Extract the (X, Y) coordinate from the center of the cell holding the provided text.  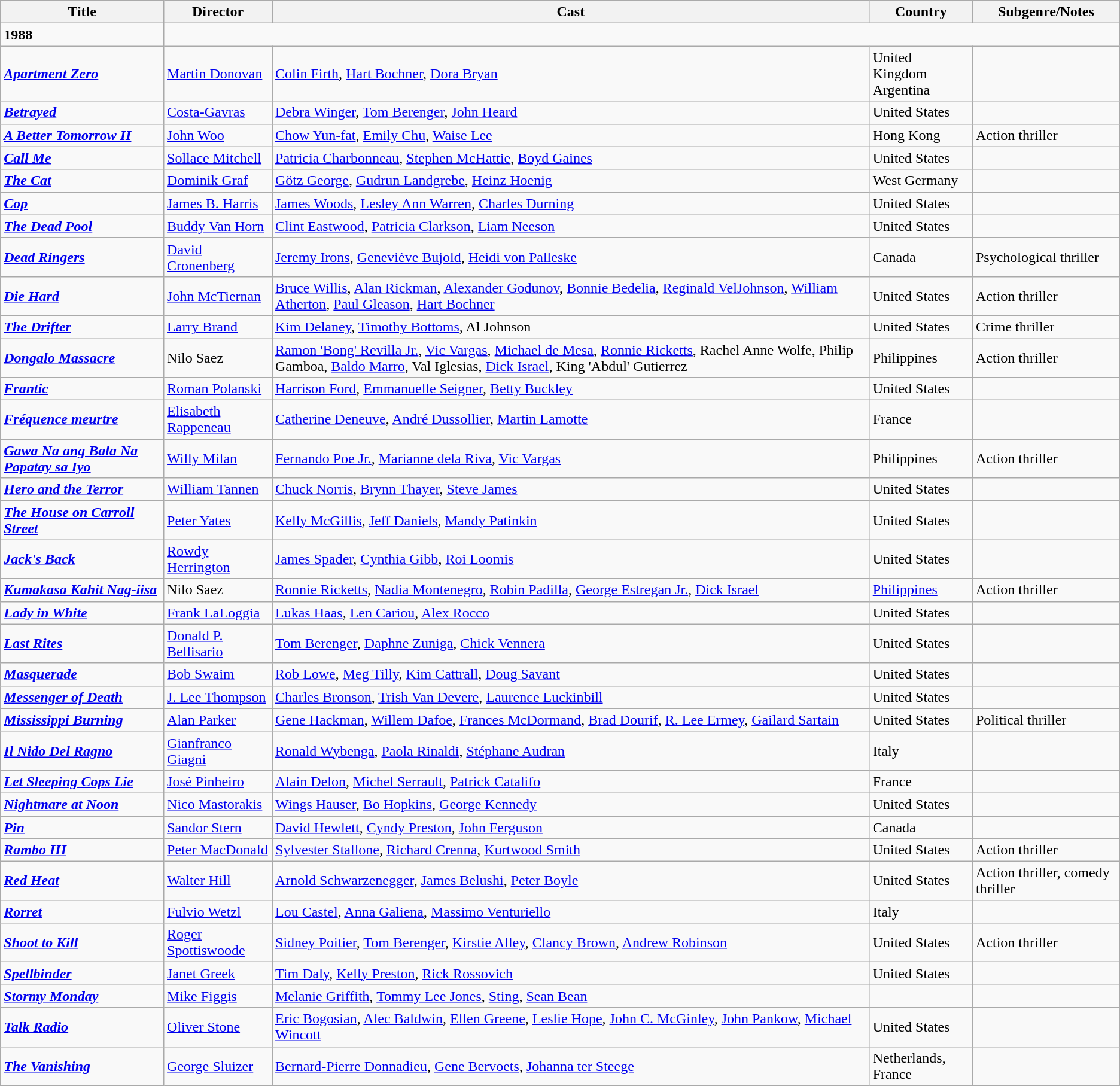
Kim Delaney, Timothy Bottoms, Al Johnson (571, 327)
Cop (83, 203)
Willy Milan (218, 458)
Buddy Van Horn (218, 226)
Larry Brand (218, 327)
Country (921, 12)
Harrison Ford, Emmanuelle Seigner, Betty Buckley (571, 389)
Sandor Stern (218, 828)
John McTiernan (218, 296)
Charles Bronson, Trish Van Devere, Laurence Luckinbill (571, 697)
Lukas Haas, Len Cariou, Alex Rocco (571, 613)
Kelly McGillis, Jeff Daniels, Mandy Patinkin (571, 521)
Wings Hauser, Bo Hopkins, George Kennedy (571, 804)
Chow Yun-fat, Emily Chu, Waise Lee (571, 135)
Götz George, Gudrun Landgrebe, Heinz Hoenig (571, 181)
George Sluizer (218, 1066)
Gianfranco Giagni (218, 750)
Die Hard (83, 296)
Patricia Charbonneau, Stephen McHattie, Boyd Gaines (571, 158)
Oliver Stone (218, 1027)
Alan Parker (218, 720)
Alain Delon, Michel Serrault, Patrick Catalifo (571, 781)
David Hewlett, Cyndy Preston, John Ferguson (571, 828)
The Drifter (83, 327)
Nightmare at Noon (83, 804)
José Pinheiro (218, 781)
Psychological thriller (1046, 257)
Il Nido Del Ragno (83, 750)
Roger Spottiswoode (218, 943)
Betrayed (83, 112)
Bernard-Pierre Donnadieu, Gene Bervoets, Johanna ter Steege (571, 1066)
Donald P. Bellisario (218, 644)
John Woo (218, 135)
Eric Bogosian, Alec Baldwin, Ellen Greene, Leslie Hope, John C. McGinley, John Pankow, Michael Wincott (571, 1027)
Lou Castel, Anna Galiena, Massimo Venturiello (571, 912)
Walter Hill (218, 881)
Colin Firth, Hart Bochner, Dora Bryan (571, 74)
Janet Greek (218, 974)
A Better Tomorrow II (83, 135)
Peter Yates (218, 521)
James Spader, Cynthia Gibb, Roi Loomis (571, 559)
1988 (83, 35)
Pin (83, 828)
Call Me (83, 158)
Messenger of Death (83, 697)
Talk Radio (83, 1027)
Roman Polanski (218, 389)
Sidney Poitier, Tom Berenger, Kirstie Alley, Clancy Brown, Andrew Robinson (571, 943)
Nico Mastorakis (218, 804)
Bob Swaim (218, 674)
Kumakasa Kahit Nag-iisa (83, 590)
West Germany (921, 181)
Frank LaLoggia (218, 613)
Costa-Gavras (218, 112)
Action thriller, comedy thriller (1046, 881)
The Cat (83, 181)
Clint Eastwood, Patricia Clarkson, Liam Neeson (571, 226)
Lady in White (83, 613)
Sylvester Stallone, Richard Crenna, Kurtwood Smith (571, 850)
Elisabeth Rappeneau (218, 420)
The House on Carroll Street (83, 521)
Melanie Griffith, Tommy Lee Jones, Sting, Sean Bean (571, 996)
Frantic (83, 389)
Dominik Graf (218, 181)
Fernando Poe Jr., Marianne dela Riva, Vic Vargas (571, 458)
Rowdy Herrington (218, 559)
Martin Donovan (218, 74)
Mississippi Burning (83, 720)
Gawa Na ang Bala Na Papatay sa Iyo (83, 458)
Gene Hackman, Willem Dafoe, Frances McDormand, Brad Dourif, R. Lee Ermey, Gailard Sartain (571, 720)
Peter MacDonald (218, 850)
Netherlands, France (921, 1066)
Tom Berenger, Daphne Zuniga, Chick Vennera (571, 644)
Masquerade (83, 674)
The Dead Pool (83, 226)
Sollace Mitchell (218, 158)
Mike Figgis (218, 996)
Hong Kong (921, 135)
Rorret (83, 912)
Ronald Wybenga, Paola Rinaldi, Stéphane Audran (571, 750)
Let Sleeping Cops Lie (83, 781)
Jeremy Irons, Geneviève Bujold, Heidi von Palleske (571, 257)
Shoot to Kill (83, 943)
Tim Daly, Kelly Preston, Rick Rossovich (571, 974)
Apartment Zero (83, 74)
Ronnie Ricketts, Nadia Montenegro, Robin Padilla, George Estregan Jr., Dick Israel (571, 590)
Director (218, 12)
Title (83, 12)
Dead Ringers (83, 257)
Debra Winger, Tom Berenger, John Heard (571, 112)
James B. Harris (218, 203)
Subgenre/Notes (1046, 12)
The Vanishing (83, 1066)
J. Lee Thompson (218, 697)
Last Rites (83, 644)
Hero and the Terror (83, 489)
James Woods, Lesley Ann Warren, Charles Durning (571, 203)
Cast (571, 12)
Fréquence meurtre (83, 420)
Jack's Back (83, 559)
David Cronenberg (218, 257)
Crime thriller (1046, 327)
Arnold Schwarzenegger, James Belushi, Peter Boyle (571, 881)
Political thriller (1046, 720)
United KingdomArgentina (921, 74)
Red Heat (83, 881)
Fulvio Wetzl (218, 912)
Rob Lowe, Meg Tilly, Kim Cattrall, Doug Savant (571, 674)
Bruce Willis, Alan Rickman, Alexander Godunov, Bonnie Bedelia, Reginald VelJohnson, William Atherton, Paul Gleason, Hart Bochner (571, 296)
Spellbinder (83, 974)
Catherine Deneuve, André Dussollier, Martin Lamotte (571, 420)
Stormy Monday (83, 996)
Rambo III (83, 850)
Dongalo Massacre (83, 358)
William Tannen (218, 489)
Chuck Norris, Brynn Thayer, Steve James (571, 489)
